Search for the cell housing the specified text and yield its [x, y] center coordinate. 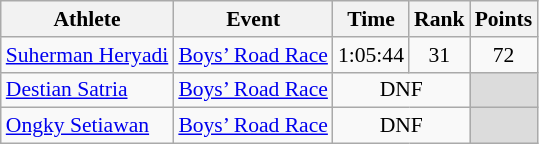
Athlete [88, 19]
Suherman Heryadi [88, 55]
31 [440, 55]
1:05:44 [371, 55]
Points [504, 19]
Ongky Setiawan [88, 126]
72 [504, 55]
Rank [440, 19]
Destian Satria [88, 90]
Event [253, 19]
Time [371, 19]
